Scan for the cell matching the given text and deliver its (x, y) coordinate at center. 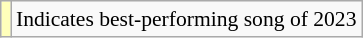
Indicates best-performing song of 2023 (186, 19)
